Determine the [X, Y] coordinate at the center of the cell enclosing the given text.  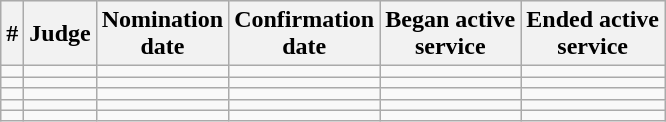
Began activeservice [450, 34]
# [12, 34]
Confirmationdate [304, 34]
Ended activeservice [593, 34]
Nominationdate [162, 34]
Judge [60, 34]
